Extract the [x, y] coordinate from the center of the cell holding the provided text.  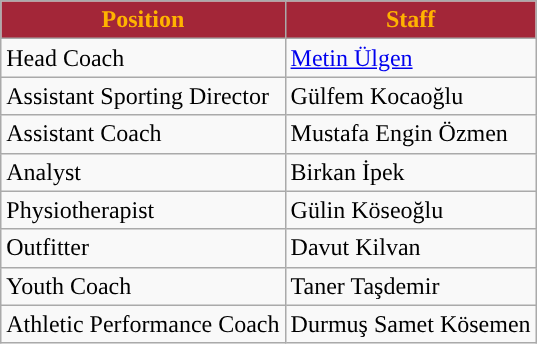
Gülfem Kocaoğlu [410, 96]
Position [143, 20]
Durmuş Samet Kösemen [410, 324]
Birkan İpek [410, 172]
Athletic Performance Coach [143, 324]
Head Coach [143, 58]
Assistant Sporting Director [143, 96]
Mustafa Engin Özmen [410, 134]
Davut Kilvan [410, 248]
Youth Coach [143, 286]
Analyst [143, 172]
Metin Ülgen [410, 58]
Taner Taşdemir [410, 286]
Gülin Köseoğlu [410, 210]
Staff [410, 20]
Physiotherapist [143, 210]
Outfitter [143, 248]
Assistant Coach [143, 134]
